Return (X, Y) of the center of cell containing provided text 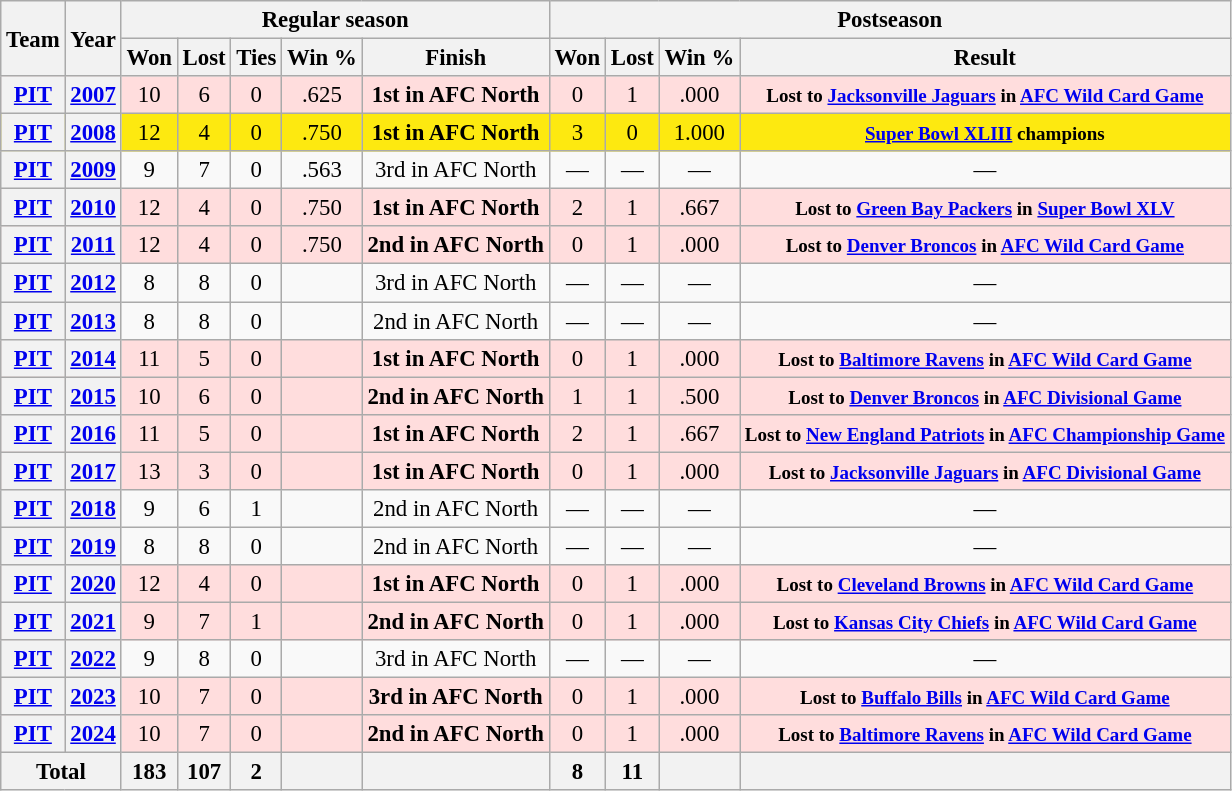
2009 (93, 170)
2011 (93, 245)
Lost to New England Patriots in AFC Championship Game (986, 433)
2014 (93, 358)
Lost to Buffalo Bills in AFC Wild Card Game (986, 697)
2024 (93, 734)
Total (61, 772)
Postseason (890, 20)
2015 (93, 396)
107 (204, 772)
.563 (322, 170)
13 (149, 471)
2022 (93, 659)
2018 (93, 509)
2023 (93, 697)
1.000 (699, 133)
2016 (93, 433)
Super Bowl XLIII champions (986, 133)
2017 (93, 471)
2019 (93, 546)
2010 (93, 208)
Result (986, 58)
2013 (93, 321)
2021 (93, 621)
Finish (456, 58)
2020 (93, 584)
Regular season (335, 20)
.625 (322, 95)
183 (149, 772)
2008 (93, 133)
2012 (93, 283)
Lost to Jacksonville Jaguars in AFC Wild Card Game (986, 95)
Lost to Kansas City Chiefs in AFC Wild Card Game (986, 621)
.500 (699, 396)
Lost to Green Bay Packers in Super Bowl XLV (986, 208)
Team (33, 38)
Ties (256, 58)
Lost to Denver Broncos in AFC Divisional Game (986, 396)
Lost to Denver Broncos in AFC Wild Card Game (986, 245)
Lost to Cleveland Browns in AFC Wild Card Game (986, 584)
Lost to Jacksonville Jaguars in AFC Divisional Game (986, 471)
Year (93, 38)
2007 (93, 95)
